From the cell containing the given text, extract its center point as [X, Y] coordinate. 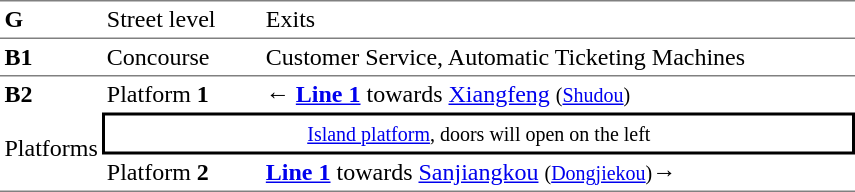
← Line 1 towards Xiangfeng (Shudou) [558, 94]
B2Platforms [51, 134]
Line 1 towards Sanjiangkou (Dongjiekou)→ [558, 173]
Customer Service, Automatic Ticketing Machines [558, 58]
Platform 1 [182, 94]
Street level [182, 19]
Exits [558, 19]
Island platform, doors will open on the left [478, 133]
B1 [51, 58]
Concourse [182, 58]
G [51, 19]
Platform 2 [182, 173]
